Find where the given text appears and provide that cell's center as [X, Y] coordinate. 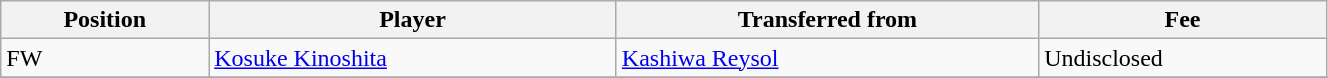
Kosuke Kinoshita [413, 58]
Position [105, 20]
Transferred from [827, 20]
Kashiwa Reysol [827, 58]
Fee [1183, 20]
Player [413, 20]
Undisclosed [1183, 58]
FW [105, 58]
